Output the [X, Y] coordinate of the center of the cell containing the given text.  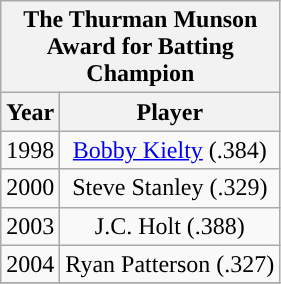
2000 [30, 188]
1998 [30, 150]
The Thurman Munson Award for Batting Champion [140, 47]
Bobby Kielty (.384) [170, 150]
Ryan Patterson (.327) [170, 264]
J.C. Holt (.388) [170, 226]
Steve Stanley (.329) [170, 188]
2003 [30, 226]
Year [30, 112]
2004 [30, 264]
Player [170, 112]
